For the text-containing cell, return its midpoint in (x, y) coordinate format. 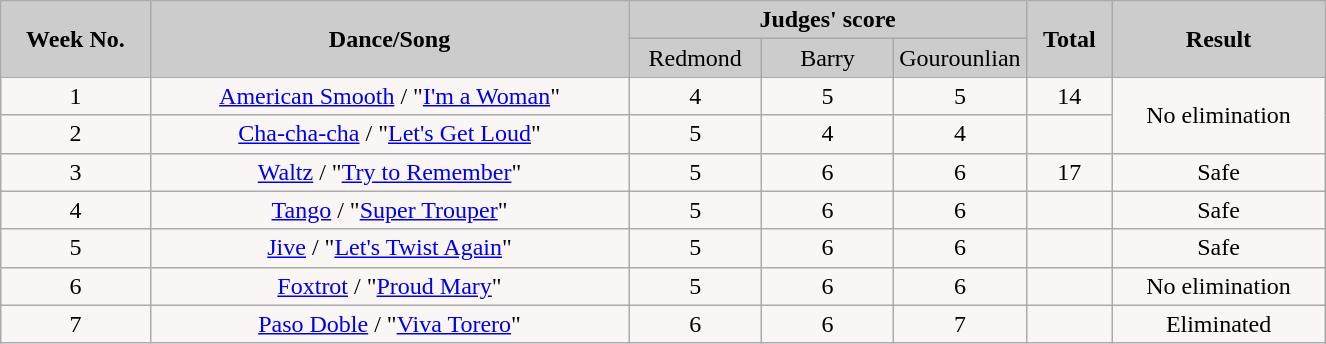
Eliminated (1219, 324)
Dance/Song (390, 39)
Jive / "Let's Twist Again" (390, 248)
Judges' score (828, 20)
Week No. (76, 39)
American Smooth / "I'm a Woman" (390, 96)
Result (1219, 39)
1 (76, 96)
Waltz / "Try to Remember" (390, 172)
Redmond (695, 58)
Cha-cha-cha / "Let's Get Loud" (390, 134)
Paso Doble / "Viva Torero" (390, 324)
Tango / "Super Trouper" (390, 210)
Gourounlian (960, 58)
2 (76, 134)
Barry (827, 58)
Foxtrot / "Proud Mary" (390, 286)
3 (76, 172)
17 (1069, 172)
Total (1069, 39)
14 (1069, 96)
